Identify which cell holds the provided text, then report its [X, Y] central coordinate. 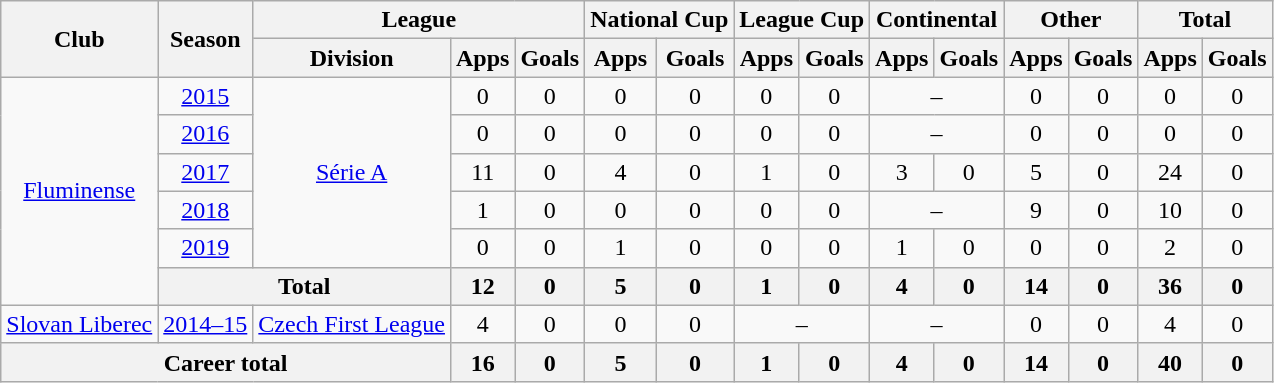
2018 [206, 210]
Other [1071, 20]
Série A [352, 172]
2 [1170, 248]
16 [482, 362]
Czech First League [352, 324]
12 [482, 286]
Continental [937, 20]
2016 [206, 134]
36 [1170, 286]
2019 [206, 248]
National Cup [660, 20]
Fluminense [80, 191]
League [419, 20]
Slovan Liberec [80, 324]
10 [1170, 210]
11 [482, 172]
2015 [206, 96]
2014–15 [206, 324]
24 [1170, 172]
Season [206, 39]
2017 [206, 172]
40 [1170, 362]
9 [1036, 210]
Club [80, 39]
League Cup [802, 20]
Division [352, 58]
3 [902, 172]
Career total [226, 362]
